Return [X, Y] of the center of cell containing provided text 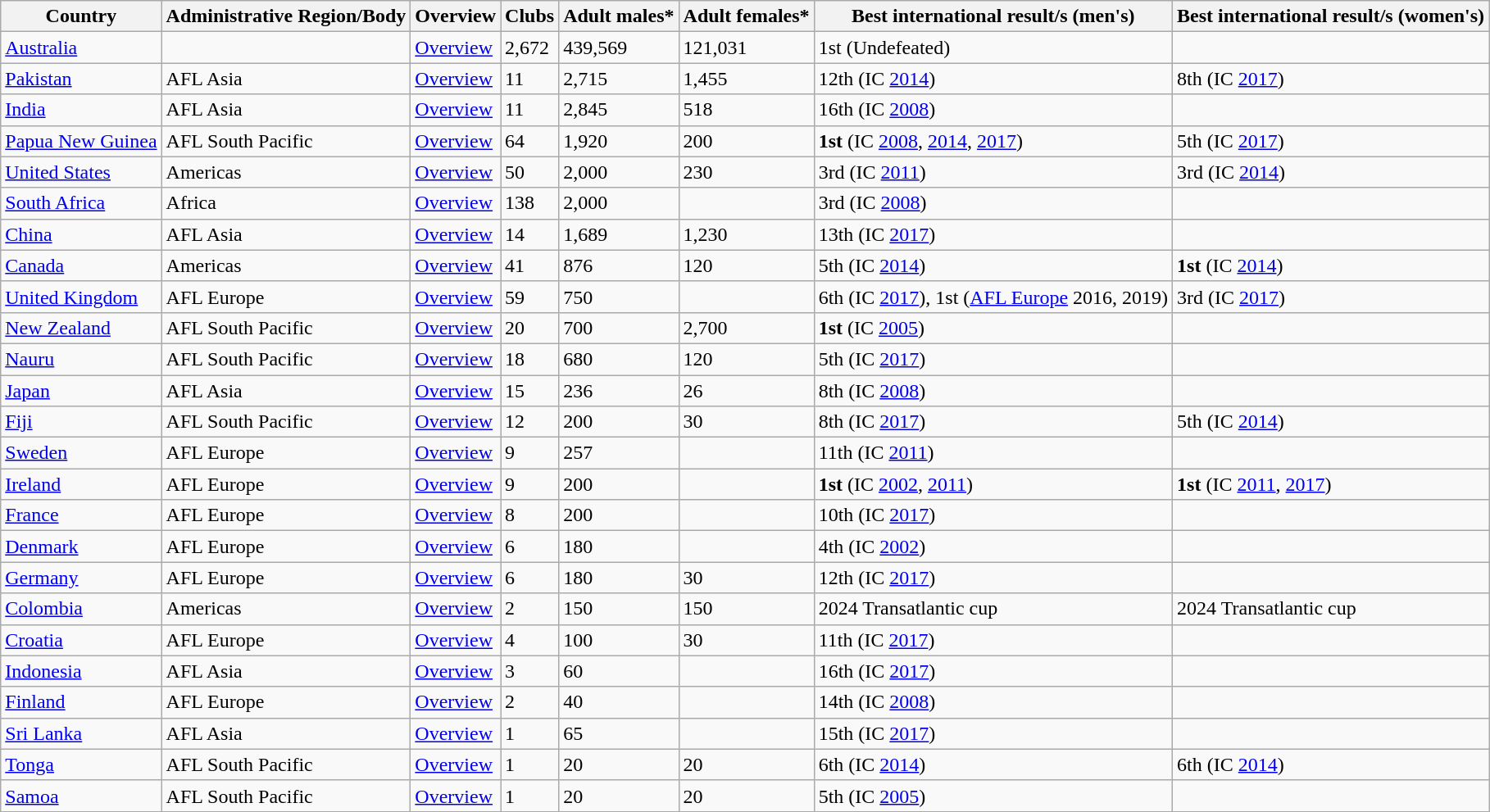
100 [619, 640]
750 [619, 297]
18 [529, 359]
Papua New Guinea [81, 141]
230 [746, 172]
3rd (IC 2017) [1331, 297]
Best international result/s (women's) [1331, 16]
Pakistan [81, 79]
12th (IC 2014) [993, 79]
11th (IC 2011) [993, 453]
13th (IC 2017) [993, 234]
10th (IC 2017) [993, 515]
China [81, 234]
138 [529, 203]
1st (IC 2005) [993, 328]
United States [81, 172]
1st (IC 2002, 2011) [993, 484]
Tonga [81, 764]
65 [619, 733]
14th (IC 2008) [993, 702]
Fiji [81, 422]
New Zealand [81, 328]
Croatia [81, 640]
Colombia [81, 609]
Adult males* [619, 16]
Sweden [81, 453]
15 [529, 391]
Country [81, 16]
4 [529, 640]
India [81, 110]
12 [529, 422]
1,689 [619, 234]
518 [746, 110]
1st (IC 2008, 2014, 2017) [993, 141]
1st (IC 2014) [1331, 265]
236 [619, 391]
3rd (IC 2008) [993, 203]
16th (IC 2017) [993, 671]
Clubs [529, 16]
Germany [81, 578]
1,230 [746, 234]
Finland [81, 702]
121,031 [746, 48]
8 [529, 515]
1,455 [746, 79]
Canada [81, 265]
Administrative Region/Body [286, 16]
4th (IC 2002) [993, 547]
5th (IC 2005) [993, 796]
1,920 [619, 141]
Japan [81, 391]
41 [529, 265]
Indonesia [81, 671]
64 [529, 141]
1st (Undefeated) [993, 48]
16th (IC 2008) [993, 110]
2,715 [619, 79]
876 [619, 265]
Samoa [81, 796]
14 [529, 234]
15th (IC 2017) [993, 733]
60 [619, 671]
2,845 [619, 110]
439,569 [619, 48]
Nauru [81, 359]
12th (IC 2017) [993, 578]
700 [619, 328]
United Kingdom [81, 297]
1st (IC 2011, 2017) [1331, 484]
11th (IC 2017) [993, 640]
3 [529, 671]
Sri Lanka [81, 733]
257 [619, 453]
Australia [81, 48]
50 [529, 172]
Best international result/s (men's) [993, 16]
Ireland [81, 484]
Denmark [81, 547]
South Africa [81, 203]
France [81, 515]
6th (IC 2017), 1st (AFL Europe 2016, 2019) [993, 297]
Adult females* [746, 16]
2,700 [746, 328]
26 [746, 391]
8th (IC 2008) [993, 391]
40 [619, 702]
3rd (IC 2011) [993, 172]
3rd (IC 2014) [1331, 172]
680 [619, 359]
2,672 [529, 48]
Africa [286, 203]
59 [529, 297]
